Capture the cell that displays the provided text and extract its [x, y] central coordinate. 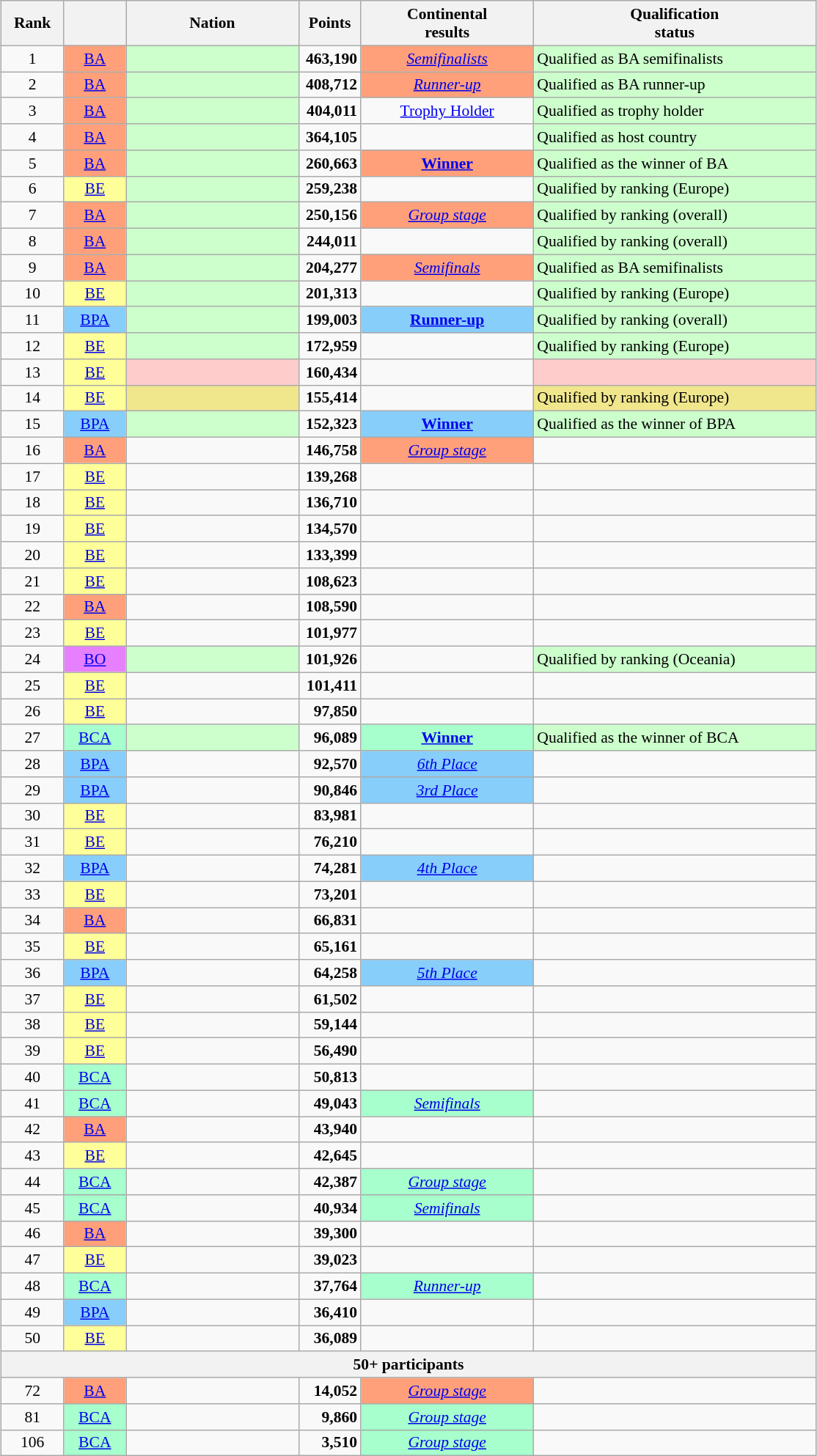
108,590 [330, 607]
96,089 [330, 738]
Qualified by ranking (Oceania) [675, 659]
97,850 [330, 711]
463,190 [330, 59]
90,846 [330, 790]
30 [32, 816]
32 [32, 868]
Qualified as the winner of BA [675, 163]
4th Place [447, 868]
6th Place [447, 764]
74,281 [330, 868]
108,623 [330, 581]
36,410 [330, 1312]
46 [32, 1234]
364,105 [330, 137]
13 [32, 372]
26 [32, 711]
33 [32, 894]
Qualified as host country [675, 137]
66,831 [330, 921]
2 [32, 85]
37 [32, 999]
Semifinalists [447, 59]
61,502 [330, 999]
14 [32, 398]
101,977 [330, 633]
Qualified as trophy holder [675, 111]
5th Place [447, 973]
3 [32, 111]
92,570 [330, 764]
152,323 [330, 424]
25 [32, 685]
42 [32, 1129]
201,313 [330, 293]
83,981 [330, 816]
12 [32, 346]
172,959 [330, 346]
199,003 [330, 320]
72 [32, 1391]
Rank [32, 23]
408,712 [330, 85]
Trophy Holder [447, 111]
134,570 [330, 529]
14,052 [330, 1391]
21 [32, 581]
65,161 [330, 946]
19 [32, 529]
11 [32, 320]
40,934 [330, 1207]
10 [32, 293]
41 [32, 1103]
Qualified as the winner of BCA [675, 738]
81 [32, 1416]
Continentalresults [447, 23]
101,411 [330, 685]
16 [32, 450]
27 [32, 738]
9 [32, 268]
39,023 [330, 1260]
43,940 [330, 1129]
39 [32, 1051]
36,089 [330, 1339]
50+ participants [409, 1364]
37,764 [330, 1286]
133,399 [330, 555]
47 [32, 1260]
146,758 [330, 450]
34 [32, 921]
139,268 [330, 477]
101,926 [330, 659]
49 [32, 1312]
20 [32, 555]
5 [32, 163]
259,238 [330, 189]
39,300 [330, 1234]
42,645 [330, 1155]
15 [32, 424]
45 [32, 1207]
42,387 [330, 1182]
204,277 [330, 268]
160,434 [330, 372]
Qualified as BA runner-up [675, 85]
7 [32, 216]
50,813 [330, 1077]
404,011 [330, 111]
44 [32, 1182]
35 [32, 946]
48 [32, 1286]
24 [32, 659]
136,710 [330, 503]
22 [32, 607]
3rd Place [447, 790]
Points [330, 23]
18 [32, 503]
73,201 [330, 894]
49,043 [330, 1103]
40 [32, 1077]
6 [32, 189]
43 [32, 1155]
28 [32, 764]
29 [32, 790]
17 [32, 477]
64,258 [330, 973]
Qualified as the winner of BPA [675, 424]
36 [32, 973]
244,011 [330, 241]
3,510 [330, 1443]
155,414 [330, 398]
56,490 [330, 1051]
1 [32, 59]
9,860 [330, 1416]
BO [95, 659]
50 [32, 1339]
250,156 [330, 216]
Qualificationstatus [675, 23]
106 [32, 1443]
38 [32, 1025]
260,663 [330, 163]
76,210 [330, 842]
31 [32, 842]
23 [32, 633]
8 [32, 241]
4 [32, 137]
59,144 [330, 1025]
Nation [213, 23]
